Return the (x, y) coordinate for the center point of the cell that contains the specified text.  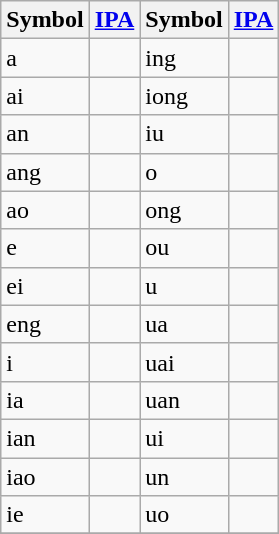
e (45, 248)
uan (184, 400)
o (184, 172)
uai (184, 362)
ao (45, 210)
ing (184, 58)
eng (45, 324)
ia (45, 400)
uo (184, 515)
ou (184, 248)
ei (45, 286)
ai (45, 96)
iao (45, 477)
a (45, 58)
ie (45, 515)
ong (184, 210)
ang (45, 172)
iu (184, 134)
an (45, 134)
iong (184, 96)
ian (45, 438)
ui (184, 438)
ua (184, 324)
i (45, 362)
un (184, 477)
u (184, 286)
